Search for the cell housing the specified text and yield its (X, Y) center coordinate. 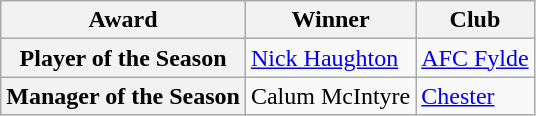
Manager of the Season (124, 96)
Club (475, 20)
Award (124, 20)
Winner (330, 20)
Calum McIntyre (330, 96)
Chester (475, 96)
Nick Haughton (330, 58)
AFC Fylde (475, 58)
Player of the Season (124, 58)
